Output the [X, Y] coordinate of the center of the cell containing the given text.  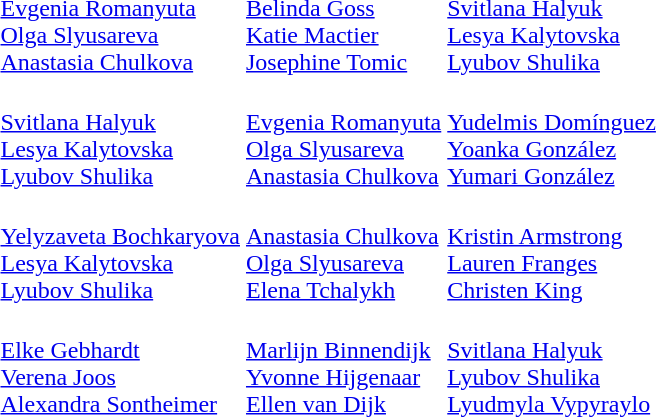
Anastasia ChulkovaOlga SlyusarevaElena Tchalykh [343, 250]
Evgenia RomanyutaOlga SlyusarevaAnastasia Chulkova [343, 136]
